Provide the [x, y] coordinate of the cell's center where the given text is located.  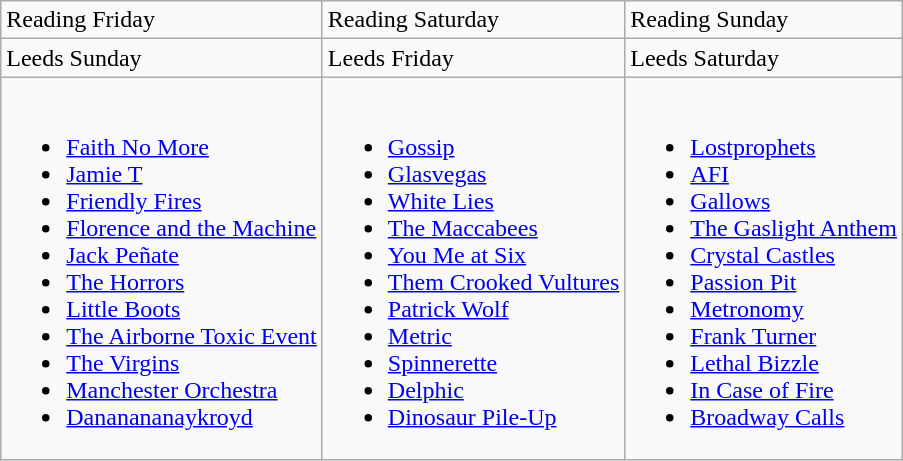
GossipGlasvegasWhite LiesThe MaccabeesYou Me at SixThem Crooked VulturesPatrick WolfMetricSpinneretteDelphicDinosaur Pile-Up [473, 268]
Reading Friday [162, 20]
Reading Sunday [764, 20]
Leeds Saturday [764, 58]
Leeds Sunday [162, 58]
Leeds Friday [473, 58]
LostprophetsAFIGallowsThe Gaslight AnthemCrystal CastlesPassion PitMetronomyFrank TurnerLethal BizzleIn Case of FireBroadway Calls [764, 268]
Reading Saturday [473, 20]
